Locate the cell with the specified text and output its [X, Y] center coordinate. 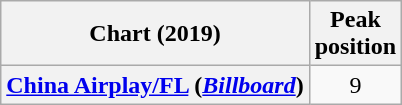
Chart (2019) [155, 34]
China Airplay/FL (Billboard) [155, 85]
9 [355, 85]
Peakposition [355, 34]
